Scan for the cell matching the given text and deliver its [x, y] coordinate at center. 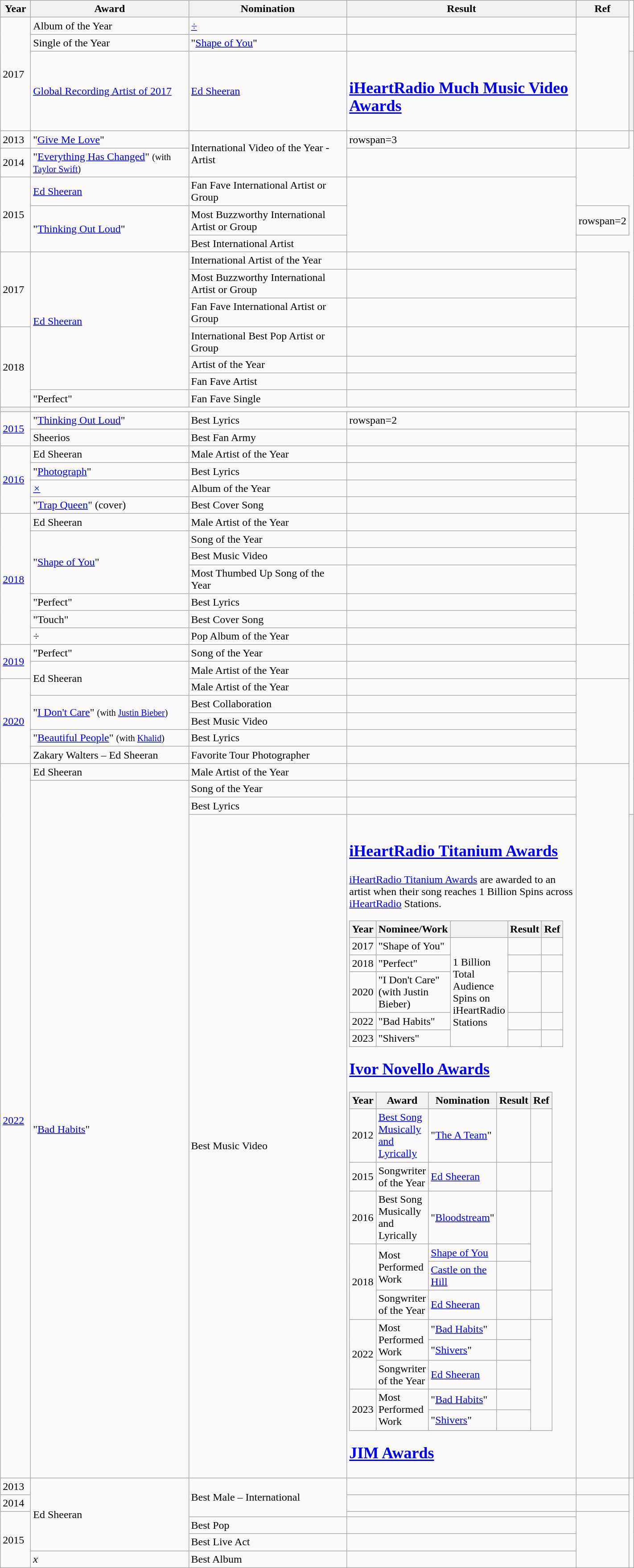
"Give Me Love" [110, 140]
International Best Pop Artist or Group [268, 342]
Most Thumbed Up Song of the Year [268, 579]
"The A Team" [463, 1135]
× [110, 488]
x [110, 1559]
Fan Fave Artist [268, 381]
Shape of You [463, 1253]
"Beautiful People" (with Khalid) [110, 738]
Best Collaboration [268, 704]
Fan Fave Single [268, 398]
Nominee/Work [413, 929]
Favorite Tour Photographer [268, 755]
"Everything Has Changed" (with Taylor Swift) [110, 162]
Artist of the Year [268, 364]
Sheerios [110, 437]
iHeartRadio Much Music Video Awards [461, 91]
"Trap Queen" (cover) [110, 505]
Zakary Walters – Ed Sheeran [110, 755]
"Bloodstream" [463, 1217]
Best International Artist [268, 243]
"Photograph" [110, 471]
2012 [363, 1135]
Best Live Act [268, 1542]
1 Billion Total Audience Spins on iHeartRadio Stations [479, 992]
Global Recording Artist of 2017 [110, 91]
Pop Album of the Year [268, 636]
Best Album [268, 1559]
"Touch" [110, 619]
Castle on the Hill [463, 1275]
Best Male – International [268, 1498]
International Video of the Year - Artist [268, 154]
Best Fan Army [268, 437]
International Artist of the Year [268, 260]
2019 [16, 661]
Single of the Year [110, 43]
Best Pop [268, 1525]
rowspan=3 [461, 140]
